Locate the cell with the specified text and output its (x, y) center coordinate. 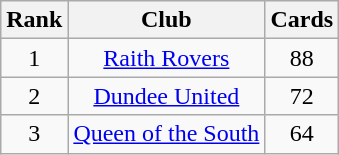
Queen of the South (166, 134)
2 (34, 96)
3 (34, 134)
Raith Rovers (166, 58)
72 (302, 96)
Club (166, 20)
Cards (302, 20)
Dundee United (166, 96)
88 (302, 58)
64 (302, 134)
Rank (34, 20)
1 (34, 58)
